Locate the cell with the specified text and output its (x, y) center coordinate. 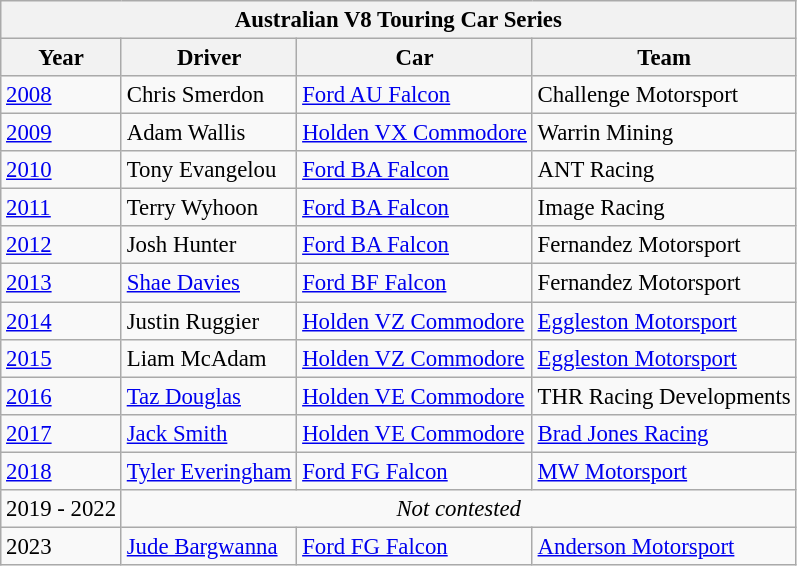
Challenge Motorsport (664, 95)
Liam McAdam (208, 358)
2015 (62, 358)
Adam Wallis (208, 133)
Jack Smith (208, 433)
Year (62, 58)
Taz Douglas (208, 396)
2023 (62, 546)
ANT Racing (664, 170)
2019 - 2022 (62, 509)
Chris Smerdon (208, 95)
Not contested (458, 509)
Car (414, 58)
Warrin Mining (664, 133)
Josh Hunter (208, 245)
Tony Evangelou (208, 170)
Image Racing (664, 208)
2013 (62, 283)
Australian V8 Touring Car Series (398, 20)
2010 (62, 170)
THR Racing Developments (664, 396)
Holden VX Commodore (414, 133)
2008 (62, 95)
Team (664, 58)
2017 (62, 433)
2016 (62, 396)
2009 (62, 133)
Jude Bargwanna (208, 546)
Brad Jones Racing (664, 433)
Ford AU Falcon (414, 95)
Tyler Everingham (208, 471)
2018 (62, 471)
Terry Wyhoon (208, 208)
Driver (208, 58)
2014 (62, 321)
MW Motorsport (664, 471)
Shae Davies (208, 283)
Justin Ruggier (208, 321)
2011 (62, 208)
Anderson Motorsport (664, 546)
Ford BF Falcon (414, 283)
2012 (62, 245)
